Return the (X, Y) coordinate for the center point of the cell that contains the specified text.  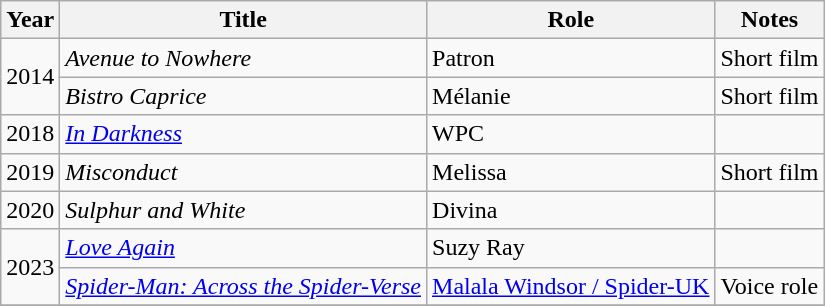
Role (571, 20)
Divina (571, 210)
Melissa (571, 172)
Title (244, 20)
Voice role (770, 286)
2019 (30, 172)
Mélanie (571, 96)
Year (30, 20)
Love Again (244, 248)
WPC (571, 134)
Bistro Caprice (244, 96)
Sulphur and White (244, 210)
Avenue to Nowhere (244, 58)
In Darkness (244, 134)
2020 (30, 210)
2018 (30, 134)
2014 (30, 77)
Patron (571, 58)
2023 (30, 267)
Spider-Man: Across the Spider-Verse (244, 286)
Malala Windsor / Spider-UK (571, 286)
Suzy Ray (571, 248)
Notes (770, 20)
Misconduct (244, 172)
